Pinpoint the cell where the given text exists, returning its (X, Y) midpoint coordinate. 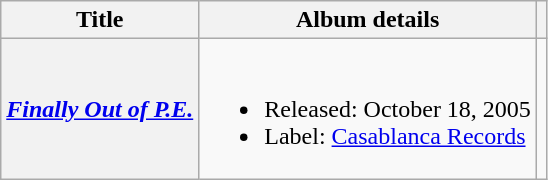
Title (100, 20)
Finally Out of P.E. (100, 109)
Album details (368, 20)
Released: October 18, 2005Label: Casablanca Records (368, 109)
